Return the [x, y] coordinate for the center point of the cell that contains the specified text.  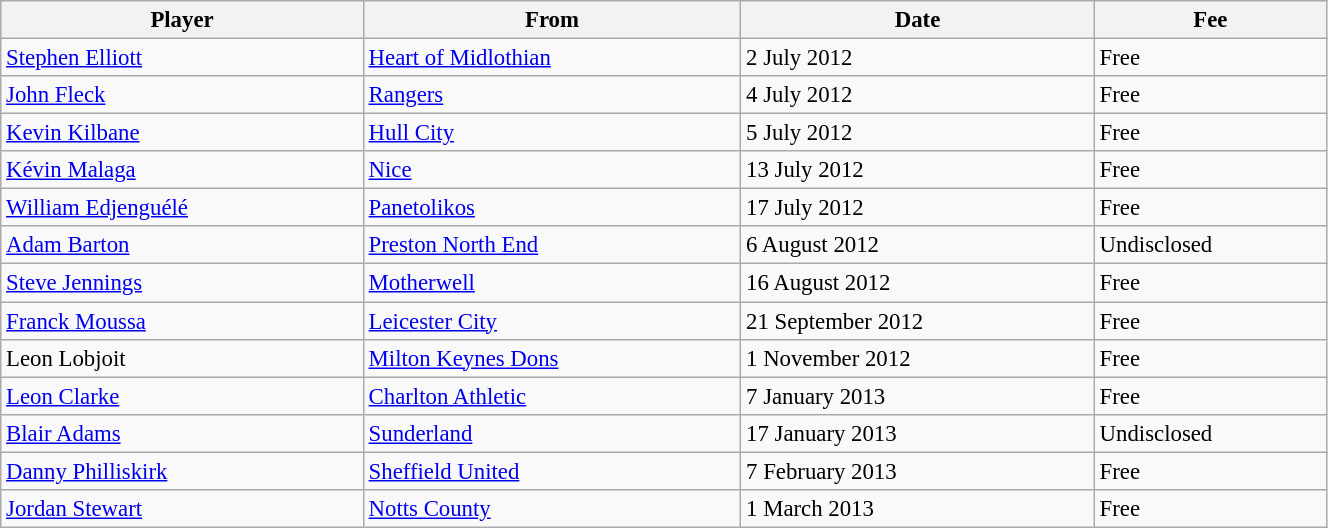
7 February 2013 [918, 471]
16 August 2012 [918, 283]
5 July 2012 [918, 133]
Steve Jennings [182, 283]
Leicester City [552, 321]
Player [182, 20]
Date [918, 20]
Hull City [552, 133]
Adam Barton [182, 245]
7 January 2013 [918, 396]
Franck Moussa [182, 321]
From [552, 20]
Charlton Athletic [552, 396]
13 July 2012 [918, 170]
Heart of Midlothian [552, 58]
Fee [1210, 20]
2 July 2012 [918, 58]
Leon Lobjoit [182, 358]
Nice [552, 170]
Jordan Stewart [182, 509]
Leon Clarke [182, 396]
Stephen Elliott [182, 58]
6 August 2012 [918, 245]
Sheffield United [552, 471]
Panetolikos [552, 208]
1 March 2013 [918, 509]
John Fleck [182, 95]
Danny Philliskirk [182, 471]
Rangers [552, 95]
Motherwell [552, 283]
William Edjenguélé [182, 208]
Blair Adams [182, 433]
Kevin Kilbane [182, 133]
21 September 2012 [918, 321]
1 November 2012 [918, 358]
Preston North End [552, 245]
17 July 2012 [918, 208]
Milton Keynes Dons [552, 358]
Kévin Malaga [182, 170]
4 July 2012 [918, 95]
Notts County [552, 509]
Sunderland [552, 433]
17 January 2013 [918, 433]
